Scan for the cell matching the given text and deliver its [X, Y] coordinate at center. 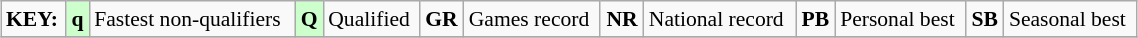
Qualified [371, 19]
q [78, 19]
Personal best [900, 19]
Fastest non-qualifiers [192, 19]
National record [720, 19]
NR [622, 19]
KEY: [34, 19]
Seasonal best [1070, 19]
Q [309, 19]
SB [985, 19]
GR [442, 19]
Games record [532, 19]
PB [816, 19]
